Scan for the cell matching the given text and deliver its [x, y] coordinate at center. 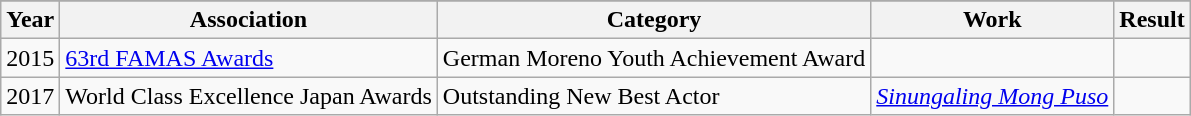
Year [30, 20]
Result [1152, 20]
Association [248, 20]
2017 [30, 96]
German Moreno Youth Achievement Award [654, 58]
Work [992, 20]
2015 [30, 58]
63rd FAMAS Awards [248, 58]
World Class Excellence Japan Awards [248, 96]
Sinungaling Mong Puso [992, 96]
Category [654, 20]
Outstanding New Best Actor [654, 96]
